Find where the given text appears and provide that cell's center as (x, y) coordinate. 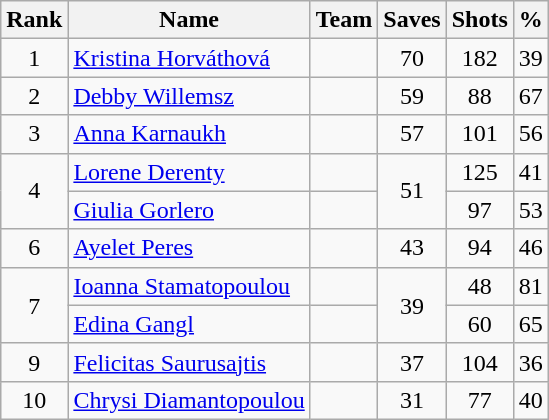
Felicitas Saurusajtis (189, 362)
Chrysi Diamantopoulou (189, 400)
Team (344, 20)
67 (530, 96)
65 (530, 324)
104 (480, 362)
4 (34, 191)
9 (34, 362)
37 (412, 362)
7 (34, 305)
Ioanna Stamatopoulou (189, 286)
3 (34, 134)
94 (480, 248)
97 (480, 210)
2 (34, 96)
6 (34, 248)
101 (480, 134)
41 (530, 172)
60 (480, 324)
Ayelet Peres (189, 248)
53 (530, 210)
57 (412, 134)
Kristina Horváthová (189, 58)
Anna Karnaukh (189, 134)
40 (530, 400)
81 (530, 286)
31 (412, 400)
51 (412, 191)
Saves (412, 20)
46 (530, 248)
36 (530, 362)
Giulia Gorlero (189, 210)
59 (412, 96)
Lorene Derenty (189, 172)
Shots (480, 20)
Rank (34, 20)
77 (480, 400)
% (530, 20)
56 (530, 134)
88 (480, 96)
Edina Gangl (189, 324)
70 (412, 58)
Debby Willemsz (189, 96)
182 (480, 58)
43 (412, 248)
Name (189, 20)
48 (480, 286)
125 (480, 172)
1 (34, 58)
10 (34, 400)
